Find where the given text appears and provide that cell's center as [X, Y] coordinate. 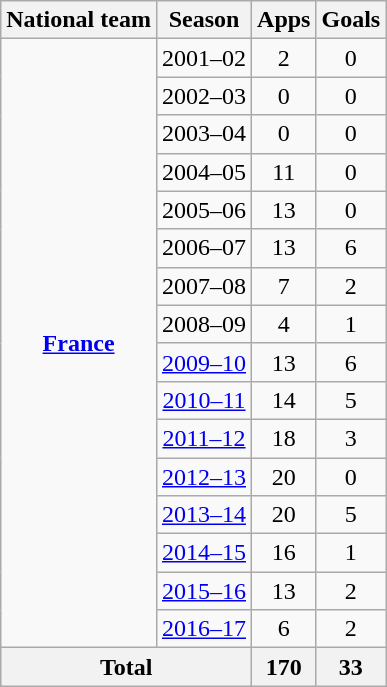
Season [204, 20]
170 [284, 667]
2001–02 [204, 58]
2003–04 [204, 134]
2015–16 [204, 591]
2004–05 [204, 172]
France [79, 344]
2014–15 [204, 553]
33 [351, 667]
Goals [351, 20]
2006–07 [204, 248]
Total [126, 667]
2008–09 [204, 324]
2013–14 [204, 515]
4 [284, 324]
18 [284, 438]
16 [284, 553]
2009–10 [204, 362]
11 [284, 172]
14 [284, 400]
3 [351, 438]
2012–13 [204, 477]
2007–08 [204, 286]
2010–11 [204, 400]
2016–17 [204, 629]
National team [79, 20]
7 [284, 286]
2011–12 [204, 438]
2005–06 [204, 210]
2002–03 [204, 96]
Apps [284, 20]
